Return the (x, y) coordinate for the center point of the cell that contains the specified text.  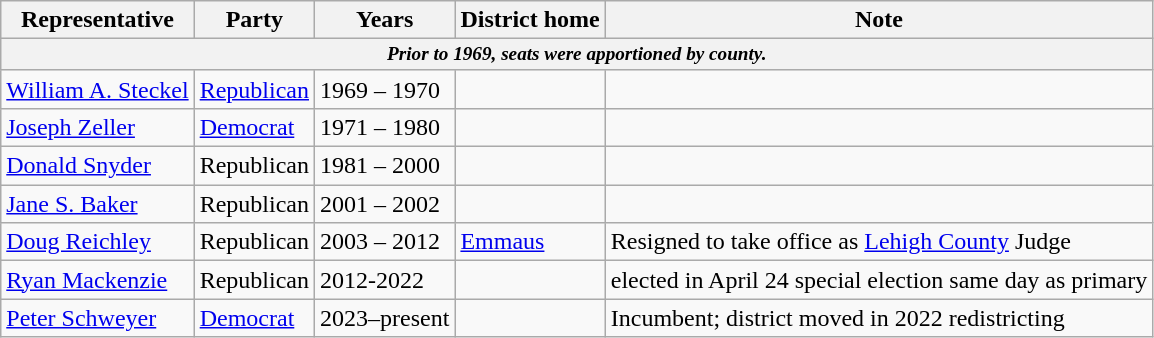
Representative (98, 20)
Jane S. Baker (98, 204)
1981 – 2000 (385, 166)
Joseph Zeller (98, 128)
1969 – 1970 (385, 89)
1971 – 1980 (385, 128)
Note (879, 20)
Prior to 1969, seats were apportioned by county. (577, 55)
Ryan Mackenzie (98, 280)
2023–present (385, 318)
Donald Snyder (98, 166)
Emmaus (530, 242)
2001 – 2002 (385, 204)
2003 – 2012 (385, 242)
2012-2022 (385, 280)
Party (254, 20)
William A. Steckel (98, 89)
elected in April 24 special election same day as primary (879, 280)
Doug Reichley (98, 242)
Years (385, 20)
Peter Schweyer (98, 318)
Incumbent; district moved in 2022 redistricting (879, 318)
District home (530, 20)
Resigned to take office as Lehigh County Judge (879, 242)
